Search for the cell housing the specified text and yield its (X, Y) center coordinate. 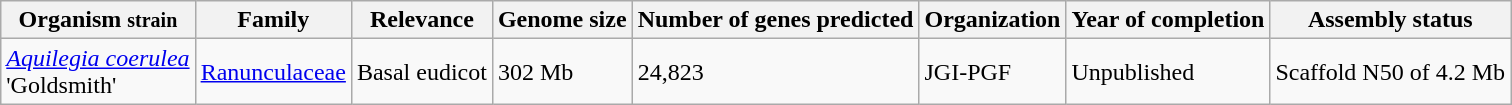
Organism strain (98, 20)
Basal eudicot (422, 72)
Organization (992, 20)
Unpublished (1168, 72)
24,823 (776, 72)
Genome size (562, 20)
302 Mb (562, 72)
Scaffold N50 of 4.2 Mb (1390, 72)
JGI-PGF (992, 72)
Aquilegia coerulea'Goldsmith' (98, 72)
Year of completion (1168, 20)
Number of genes predicted (776, 20)
Assembly status (1390, 20)
Relevance (422, 20)
Ranunculaceae (273, 72)
Family (273, 20)
